Capture the cell that displays the provided text and extract its (X, Y) central coordinate. 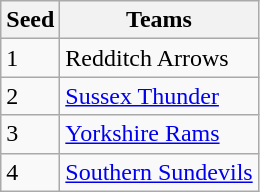
Sussex Thunder (159, 96)
4 (30, 172)
Southern Sundevils (159, 172)
Teams (159, 20)
Seed (30, 20)
1 (30, 58)
3 (30, 134)
Redditch Arrows (159, 58)
2 (30, 96)
Yorkshire Rams (159, 134)
